Find where the given text appears and provide that cell's center as (X, Y) coordinate. 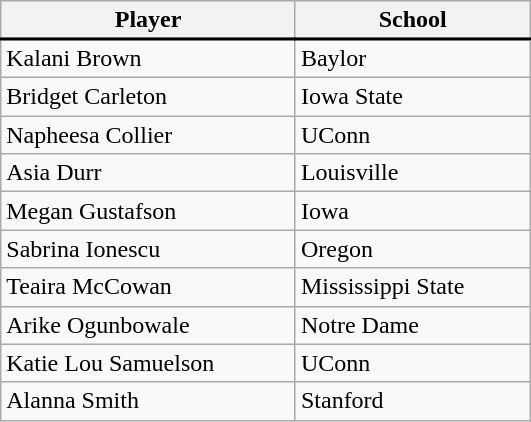
Alanna Smith (148, 401)
Baylor (412, 58)
Mississippi State (412, 287)
Katie Lou Samuelson (148, 363)
School (412, 20)
Megan Gustafson (148, 211)
Bridget Carleton (148, 97)
Notre Dame (412, 325)
Oregon (412, 249)
Asia Durr (148, 173)
Arike Ogunbowale (148, 325)
Kalani Brown (148, 58)
Iowa State (412, 97)
Player (148, 20)
Sabrina Ionescu (148, 249)
Iowa (412, 211)
Louisville (412, 173)
Stanford (412, 401)
Teaira McCowan (148, 287)
Napheesa Collier (148, 135)
